Extract the (x, y) coordinate from the center of the cell holding the provided text.  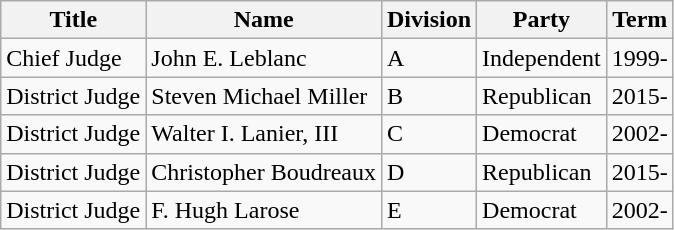
F. Hugh Larose (264, 210)
Christopher Boudreaux (264, 172)
C (428, 134)
E (428, 210)
Independent (542, 58)
John E. Leblanc (264, 58)
B (428, 96)
Division (428, 20)
A (428, 58)
1999- (640, 58)
Walter I. Lanier, III (264, 134)
Chief Judge (74, 58)
Term (640, 20)
Party (542, 20)
D (428, 172)
Title (74, 20)
Name (264, 20)
Steven Michael Miller (264, 96)
